Find where the given text appears and provide that cell's center as [X, Y] coordinate. 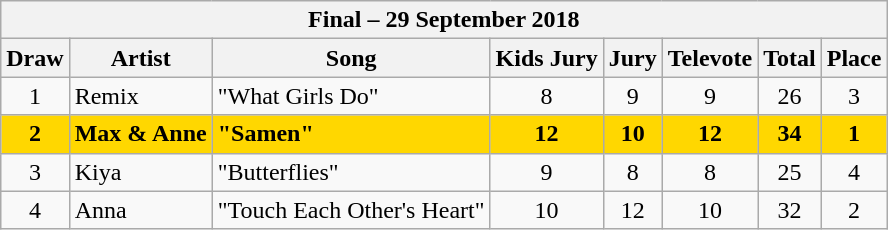
Artist [140, 58]
Draw [35, 58]
Anna [140, 210]
Max & Anne [140, 134]
26 [790, 96]
34 [790, 134]
Televote [710, 58]
Final – 29 September 2018 [444, 20]
"What Girls Do" [351, 96]
Kiya [140, 172]
"Butterflies" [351, 172]
Kids Jury [546, 58]
Song [351, 58]
"Samen" [351, 134]
Total [790, 58]
Remix [140, 96]
32 [790, 210]
Jury [632, 58]
25 [790, 172]
"Touch Each Other's Heart" [351, 210]
Place [854, 58]
